Find where the given text appears and provide that cell's center as (x, y) coordinate. 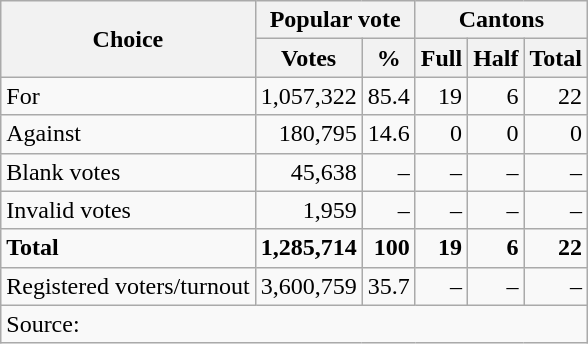
For (128, 96)
1,959 (308, 210)
3,600,759 (308, 286)
% (388, 58)
Popular vote (335, 20)
Full (441, 58)
Against (128, 134)
100 (388, 248)
45,638 (308, 172)
1,057,322 (308, 96)
Blank votes (128, 172)
Invalid votes (128, 210)
14.6 (388, 134)
85.4 (388, 96)
Source: (294, 324)
Votes (308, 58)
Half (496, 58)
Choice (128, 39)
180,795 (308, 134)
Cantons (501, 20)
1,285,714 (308, 248)
35.7 (388, 286)
Registered voters/turnout (128, 286)
